Find where the given text appears and provide that cell's center as [X, Y] coordinate. 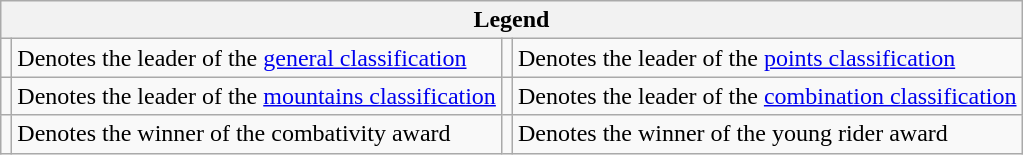
Denotes the leader of the mountains classification [257, 96]
Denotes the leader of the combination classification [767, 96]
Denotes the leader of the points classification [767, 58]
Denotes the winner of the young rider award [767, 134]
Legend [512, 20]
Denotes the winner of the combativity award [257, 134]
Denotes the leader of the general classification [257, 58]
